For the text-containing cell, return its midpoint in [x, y] coordinate format. 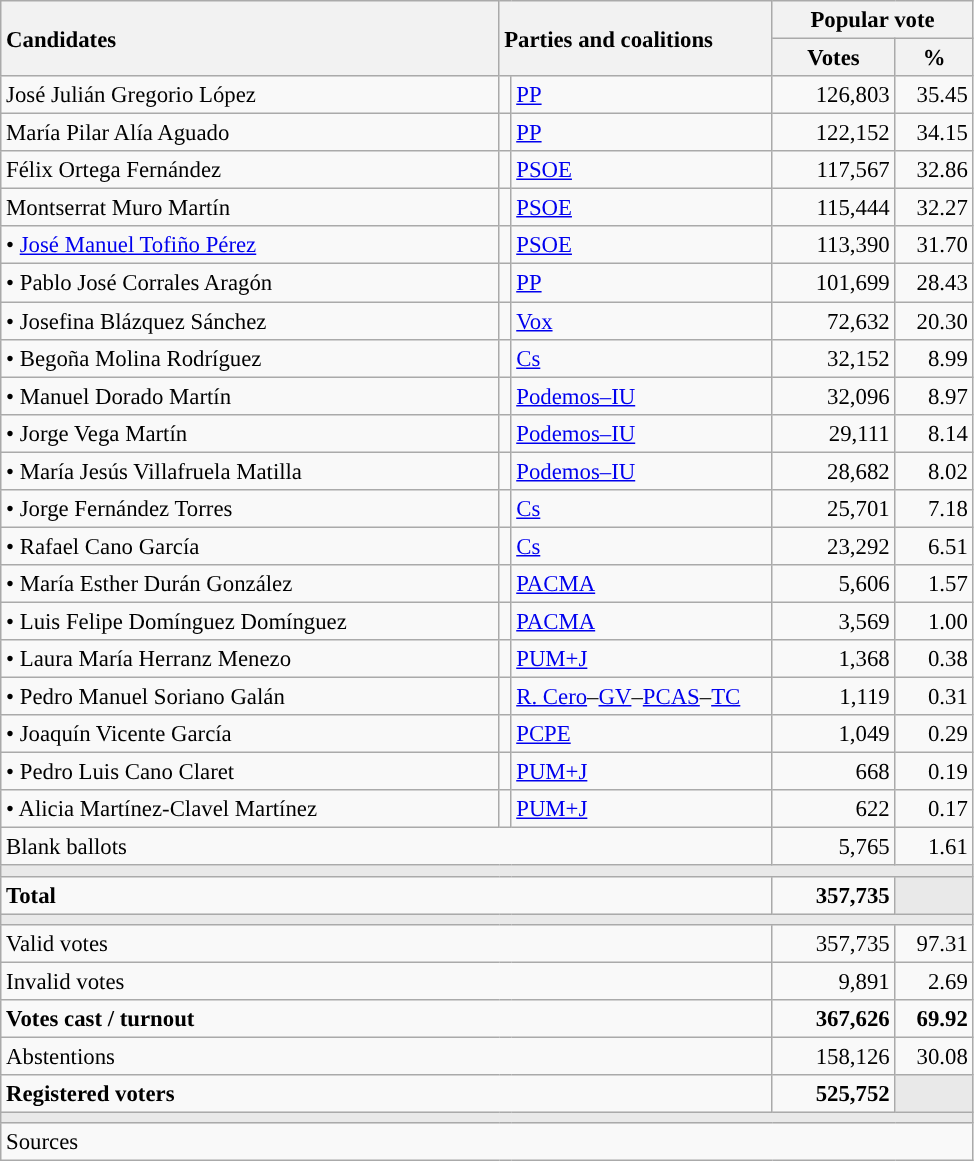
126,803 [834, 95]
• Pablo José Corrales Aragón [250, 283]
1.61 [934, 847]
• Josefina Blázquez Sánchez [250, 321]
José Julián Gregorio López [250, 95]
0.17 [934, 809]
Parties and coalitions [636, 38]
34.15 [934, 133]
Popular vote [872, 20]
32,152 [834, 358]
8.02 [934, 471]
2.69 [934, 981]
23,292 [834, 546]
525,752 [834, 1094]
20.30 [934, 321]
8.14 [934, 433]
• Pedro Manuel Soriano Galán [250, 697]
30.08 [934, 1056]
8.99 [934, 358]
122,152 [834, 133]
Blank ballots [386, 847]
1.57 [934, 584]
0.19 [934, 772]
• Jorge Fernández Torres [250, 509]
5,765 [834, 847]
• Jorge Vega Martín [250, 433]
% [934, 58]
• Laura María Herranz Menezo [250, 659]
Vox [642, 321]
• María Esther Durán González [250, 584]
• Alicia Martínez-Clavel Martínez [250, 809]
32,096 [834, 396]
25,701 [834, 509]
0.29 [934, 734]
367,626 [834, 1019]
• Pedro Luis Cano Claret [250, 772]
Candidates [250, 38]
Sources [487, 1142]
29,111 [834, 433]
97.31 [934, 943]
668 [834, 772]
28.43 [934, 283]
Félix Ortega Fernández [250, 170]
117,567 [834, 170]
5,606 [834, 584]
32.86 [934, 170]
1.00 [934, 621]
0.38 [934, 659]
• José Manuel Tofiño Pérez [250, 245]
113,390 [834, 245]
Votes cast / turnout [386, 1019]
• Manuel Dorado Martín [250, 396]
• Luis Felipe Domínguez Domínguez [250, 621]
9,891 [834, 981]
8.97 [934, 396]
622 [834, 809]
1,049 [834, 734]
Total [386, 895]
72,632 [834, 321]
Votes [834, 58]
• Rafael Cano García [250, 546]
7.18 [934, 509]
Invalid votes [386, 981]
María Pilar Alía Aguado [250, 133]
31.70 [934, 245]
1,368 [834, 659]
3,569 [834, 621]
PCPE [642, 734]
115,444 [834, 208]
35.45 [934, 95]
28,682 [834, 471]
101,699 [834, 283]
• María Jesús Villafruela Matilla [250, 471]
32.27 [934, 208]
Registered voters [386, 1094]
Montserrat Muro Martín [250, 208]
• Begoña Molina Rodríguez [250, 358]
Abstentions [386, 1056]
R. Cero–GV–PCAS–TC [642, 697]
158,126 [834, 1056]
1,119 [834, 697]
• Joaquín Vicente García [250, 734]
6.51 [934, 546]
0.31 [934, 697]
69.92 [934, 1019]
Valid votes [386, 943]
